Output the [X, Y] coordinate of the center of the cell containing the given text.  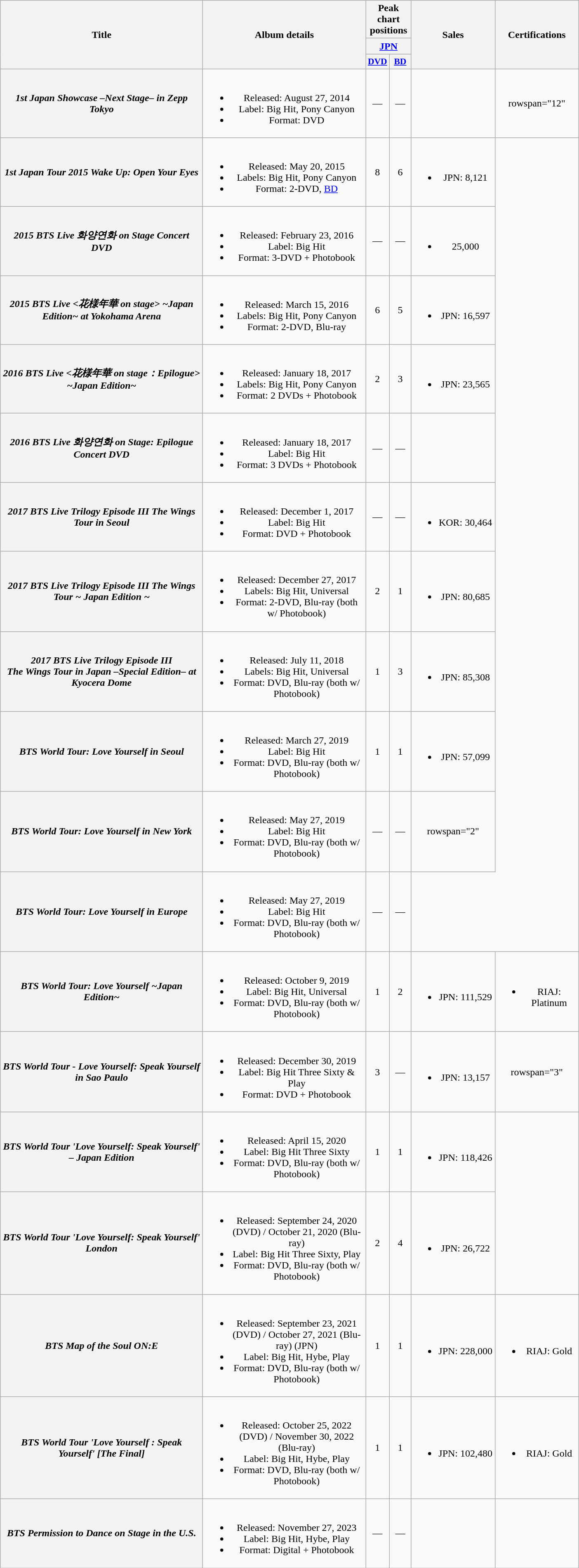
Peak chart positions [388, 19]
2017 BTS Live Trilogy Episode IIIThe Wings Tour in Japan –Special Edition– at Kyocera Dome [101, 671]
JPN: 118,426 [453, 1152]
Title [101, 35]
Released: December 30, 2019Label: Big Hit Three Sixty & PlayFormat: DVD + Photobook [285, 1072]
BTS Permission to Dance on Stage in the U.S. [101, 1533]
JPN: 85,308 [453, 671]
JPN: 102,480 [453, 1448]
2016 BTS Live <花様年華 on stage：Epilogue> ~Japan Edition~ [101, 379]
BD [400, 61]
Released: February 23, 2016Label: Big HitFormat: 3-DVD + Photobook [285, 241]
RIAJ: Platinum [537, 992]
Certifications [537, 35]
Released: March 15, 2016 Labels: Big Hit, Pony CanyonFormat: 2-DVD, Blu-ray [285, 310]
JPN: 111,529 [453, 992]
2015 BTS Live 화양연화 on Stage Concert DVD [101, 241]
KOR: 30,464 [453, 517]
JPN: 13,157 [453, 1072]
JPN [388, 46]
Sales [453, 35]
JPN: 26,722 [453, 1243]
Released: December 27, 2017Labels: Big Hit, UniversalFormat: 2-DVD, Blu-ray (both w/ Photobook) [285, 591]
Released: September 23, 2021 (DVD) / October 27, 2021 (Blu-ray) (JPN)Label: Big Hit, Hybe, PlayFormat: DVD, Blu-ray (both w/ Photobook) [285, 1345]
Released: July 11, 2018 Labels: Big Hit, UniversalFormat: DVD, Blu-ray (both w/ Photobook) [285, 671]
BTS World Tour: Love Yourself in Seoul [101, 751]
Released: October 25, 2022 (DVD) / November 30, 2022 (Blu-ray)Label: Big Hit, Hybe, PlayFormat: DVD, Blu-ray (both w/ Photobook) [285, 1448]
4 [400, 1243]
JPN: 16,597 [453, 310]
2017 BTS Live Trilogy Episode III The Wings Tour ~ Japan Edition ~ [101, 591]
rowspan="2" [453, 831]
2016 BTS Live 화양연화 on Stage: Epilogue Concert DVD [101, 448]
Released: September 24, 2020 (DVD) / October 21, 2020 (Blu-ray)Label: Big Hit Three Sixty, PlayFormat: DVD, Blu-ray (both w/ Photobook) [285, 1243]
5 [400, 310]
DVD [378, 61]
JPN: 8,121 [453, 172]
2017 BTS Live Trilogy Episode III The Wings Tour in Seoul [101, 517]
JPN: 23,565 [453, 379]
8 [378, 172]
1st Japan Showcase –Next Stage– in Zepp Tokyo [101, 103]
BTS World Tour: Love Yourself ~Japan Edition~ [101, 992]
BTS World Tour: Love Yourself in Europe [101, 912]
Released: January 18, 2017 Labels: Big Hit, Pony CanyonFormat: 2 DVDs + Photobook [285, 379]
25,000 [453, 241]
BTS World Tour 'Love Yourself: Speak Yourself' – Japan Edition [101, 1152]
Released: May 20, 2015 Labels: Big Hit, Pony CanyonFormat: 2-DVD, BD [285, 172]
BTS World Tour: Love Yourself in New York [101, 831]
rowspan="3" [537, 1072]
Released: August 27, 2014 Label: Big Hit, Pony CanyonFormat: DVD [285, 103]
BTS World Tour - Love Yourself: Speak Yourself in Sao Paulo [101, 1072]
Released: January 18, 2017Label: Big HitFormat: 3 DVDs + Photobook [285, 448]
JPN: 80,685 [453, 591]
2015 BTS Live <花様年華 on stage> ~Japan Edition~ at Yokohama Arena [101, 310]
JPN: 228,000 [453, 1345]
Released: April 15, 2020Label: Big Hit Three SixtyFormat: DVD, Blu-ray (both w/ Photobook) [285, 1152]
Released: October 9, 2019Label: Big Hit, UniversalFormat: DVD, Blu-ray (both w/ Photobook) [285, 992]
Album details [285, 35]
1st Japan Tour 2015 Wake Up: Open Your Eyes [101, 172]
BTS World Tour 'Love Yourself: Speak Yourself' London [101, 1243]
BTS World Tour 'Love Yourself : Speak Yourself' [The Final] [101, 1448]
Released: December 1, 2017Label: Big HitFormat: DVD + Photobook [285, 517]
Released: March 27, 2019Label: Big HitFormat: DVD, Blu-ray (both w/ Photobook) [285, 751]
Released: November 27, 2023Label: Big Hit, Hybe, PlayFormat: Digital + Photobook [285, 1533]
JPN: 57,099 [453, 751]
BTS Map of the Soul ON:E [101, 1345]
rowspan="12" [537, 103]
